Find where the given text appears and provide that cell's center as [x, y] coordinate. 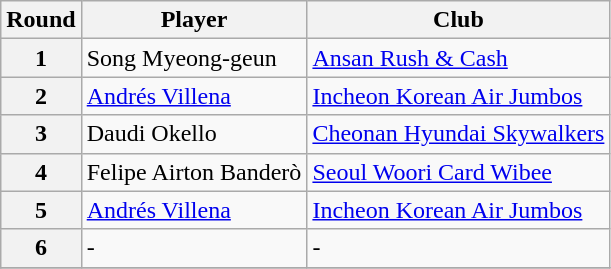
Round [41, 20]
1 [41, 58]
Felipe Airton Banderò [194, 172]
Daudi Okello [194, 134]
Ansan Rush & Cash [458, 58]
2 [41, 96]
Cheonan Hyundai Skywalkers [458, 134]
3 [41, 134]
Song Myeong-geun [194, 58]
5 [41, 210]
6 [41, 248]
4 [41, 172]
Player [194, 20]
Seoul Woori Card Wibee [458, 172]
Club [458, 20]
